Return the (X, Y) coordinate for the center point of the cell that contains the specified text.  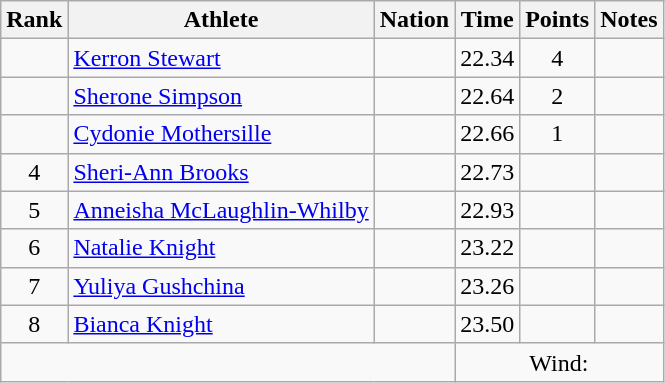
Sherone Simpson (221, 96)
Sheri-Ann Brooks (221, 172)
22.34 (488, 58)
Notes (629, 20)
5 (34, 210)
2 (558, 96)
Bianca Knight (221, 324)
23.22 (488, 248)
Time (488, 20)
1 (558, 134)
Points (558, 20)
22.66 (488, 134)
23.26 (488, 286)
22.93 (488, 210)
22.73 (488, 172)
Kerron Stewart (221, 58)
Natalie Knight (221, 248)
8 (34, 324)
22.64 (488, 96)
Yuliya Gushchina (221, 286)
7 (34, 286)
Anneisha McLaughlin-Whilby (221, 210)
Cydonie Mothersille (221, 134)
6 (34, 248)
Rank (34, 20)
Nation (414, 20)
Wind: (560, 362)
23.50 (488, 324)
Athlete (221, 20)
